For the text-containing cell, return its midpoint in [X, Y] coordinate format. 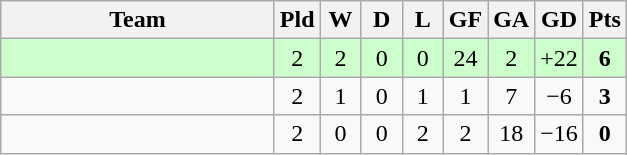
+22 [560, 58]
GD [560, 20]
6 [604, 58]
24 [465, 58]
−6 [560, 96]
18 [512, 134]
D [382, 20]
7 [512, 96]
W [340, 20]
Pld [297, 20]
L [422, 20]
Pts [604, 20]
3 [604, 96]
−16 [560, 134]
Team [138, 20]
GA [512, 20]
GF [465, 20]
